For the text-containing cell, return its midpoint in (x, y) coordinate format. 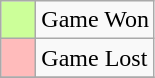
Game Lost (96, 58)
Game Won (96, 20)
